Search for the cell housing the specified text and yield its (X, Y) center coordinate. 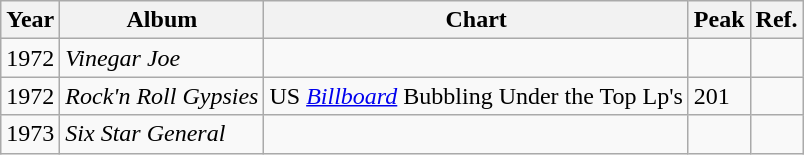
1973 (30, 134)
Year (30, 20)
US Billboard Bubbling Under the Top Lp's (476, 96)
Album (162, 20)
Rock'n Roll Gypsies (162, 96)
Peak (719, 20)
Chart (476, 20)
Ref. (776, 20)
201 (719, 96)
Vinegar Joe (162, 58)
Six Star General (162, 134)
